Provide the [X, Y] coordinate of the cell's center where the given text is located.  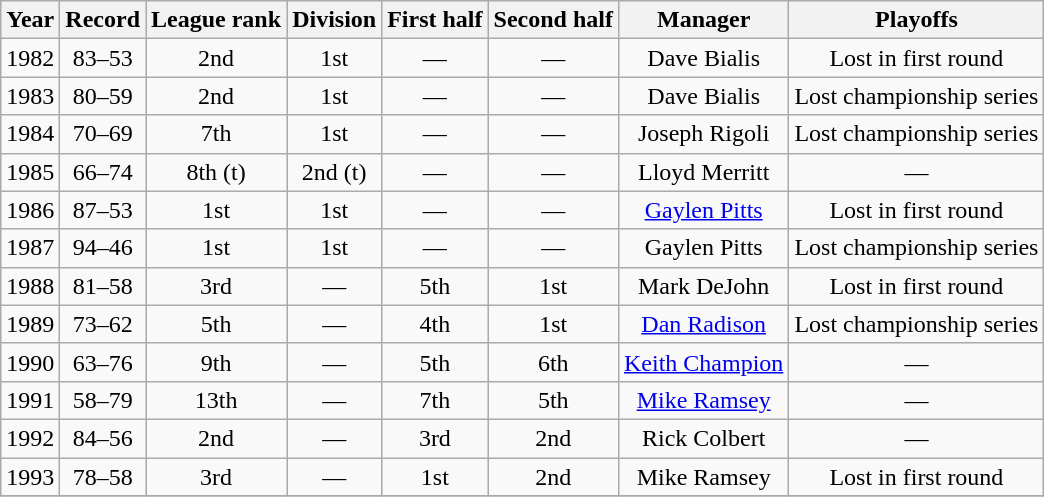
League rank [216, 20]
Playoffs [916, 20]
Rick Colbert [703, 438]
70–69 [103, 134]
Record [103, 20]
1988 [30, 286]
6th [553, 362]
Second half [553, 20]
8th (t) [216, 172]
1987 [30, 248]
1986 [30, 210]
63–76 [103, 362]
87–53 [103, 210]
80–59 [103, 96]
Year [30, 20]
73–62 [103, 324]
1982 [30, 58]
4th [435, 324]
1990 [30, 362]
58–79 [103, 400]
1993 [30, 477]
9th [216, 362]
1984 [30, 134]
1989 [30, 324]
1991 [30, 400]
Division [334, 20]
94–46 [103, 248]
84–56 [103, 438]
Joseph Rigoli [703, 134]
Lloyd Merritt [703, 172]
13th [216, 400]
Dan Radison [703, 324]
78–58 [103, 477]
1992 [30, 438]
Keith Champion [703, 362]
2nd (t) [334, 172]
83–53 [103, 58]
66–74 [103, 172]
1985 [30, 172]
First half [435, 20]
Manager [703, 20]
81–58 [103, 286]
Mark DeJohn [703, 286]
1983 [30, 96]
